For the text-containing cell, return its midpoint in (x, y) coordinate format. 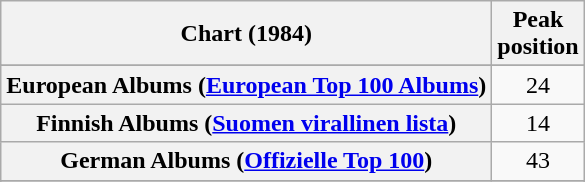
24 (538, 85)
43 (538, 161)
Finnish Albums (Suomen virallinen lista) (246, 123)
14 (538, 123)
European Albums (European Top 100 Albums) (246, 85)
German Albums (Offizielle Top 100) (246, 161)
Chart (1984) (246, 34)
Peakposition (538, 34)
